Scan for the cell matching the given text and deliver its (x, y) coordinate at center. 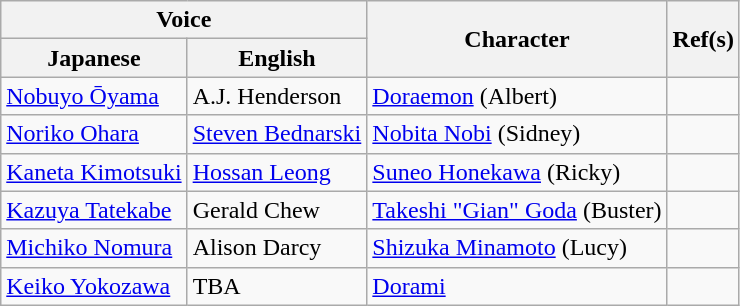
A.J. Henderson (277, 96)
Nobita Nobi (Sidney) (517, 134)
Takeshi "Gian" Goda (Buster) (517, 210)
Character (517, 39)
Gerald Chew (277, 210)
Shizuka Minamoto (Lucy) (517, 248)
TBA (277, 286)
Kazuya Tatekabe (94, 210)
Hossan Leong (277, 172)
Noriko Ohara (94, 134)
Kaneta Kimotsuki (94, 172)
Michiko Nomura (94, 248)
Keiko Yokozawa (94, 286)
Dorami (517, 286)
Suneo Honekawa (Ricky) (517, 172)
Alison Darcy (277, 248)
Japanese (94, 58)
English (277, 58)
Doraemon (Albert) (517, 96)
Nobuyo Ōyama (94, 96)
Steven Bednarski (277, 134)
Voice (184, 20)
Ref(s) (703, 39)
